Capture the cell that displays the provided text and extract its [x, y] central coordinate. 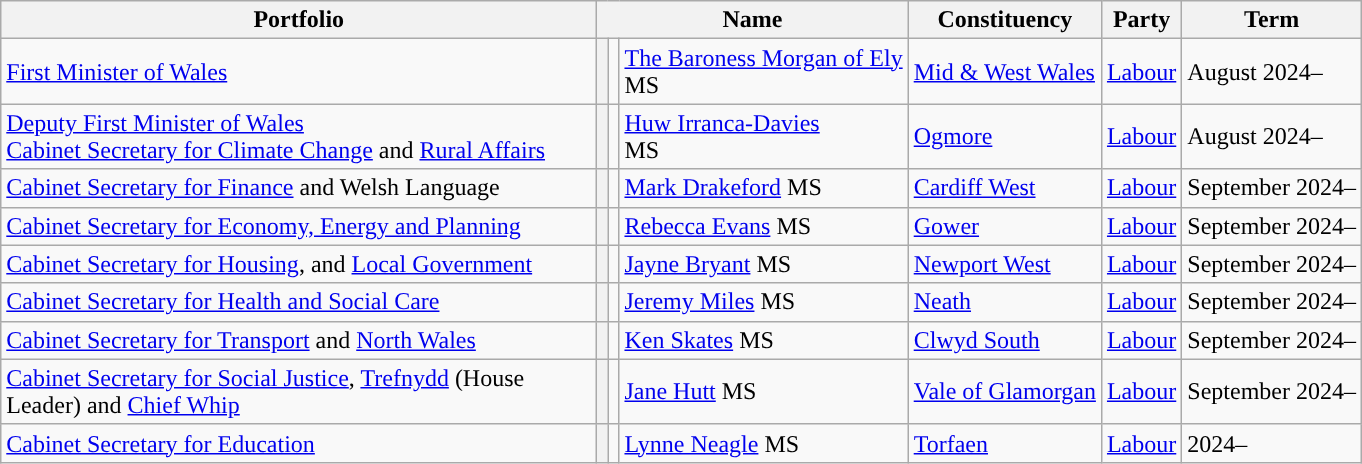
Jayne Bryant MS [764, 264]
Deputy First Minister of WalesCabinet Secretary for Climate Change and Rural Affairs [299, 136]
Party [1141, 20]
Constituency [1004, 20]
2024– [1272, 443]
Cabinet Secretary for Education [299, 443]
The Baroness Morgan of ElyMS [764, 72]
Cabinet Secretary for Finance and Welsh Language [299, 188]
Rebecca Evans MS [764, 226]
Vale of Glamorgan [1004, 392]
Term [1272, 20]
Jane Hutt MS [764, 392]
Lynne Neagle MS [764, 443]
Cabinet Secretary for Health and Social Care [299, 302]
Cabinet Secretary for Social Justice, Trefnydd (House Leader) and Chief Whip [299, 392]
Portfolio [299, 20]
Ogmore [1004, 136]
Ken Skates MS [764, 340]
Name [752, 20]
Cabinet Secretary for Economy, Energy and Planning [299, 226]
Neath [1004, 302]
Cardiff West [1004, 188]
First Minister of Wales [299, 72]
Cabinet Secretary for Transport and North Wales [299, 340]
Torfaen [1004, 443]
Mid & West Wales [1004, 72]
Mark Drakeford MS [764, 188]
Huw Irranca-DaviesMS [764, 136]
Newport West [1004, 264]
Cabinet Secretary for Housing, and Local Government [299, 264]
Gower [1004, 226]
Clwyd South [1004, 340]
Jeremy Miles MS [764, 302]
